Output the [x, y] coordinate of the center of the cell containing the given text.  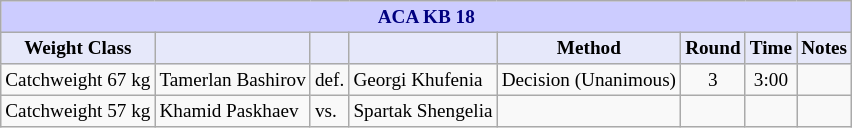
Catchweight 57 kg [78, 111]
Decision (Unanimous) [588, 80]
Spartak Shengelia [423, 111]
ACA KB 18 [426, 17]
Georgi Khufenia [423, 80]
Catchweight 67 kg [78, 80]
3 [714, 80]
Notes [824, 48]
Time [770, 48]
vs. [329, 111]
Tamerlan Bashirov [232, 80]
Weight Class [78, 48]
Method [588, 48]
3:00 [770, 80]
Khamid Paskhaev [232, 111]
def. [329, 80]
Round [714, 48]
